Return [X, Y] of the center of cell containing provided text 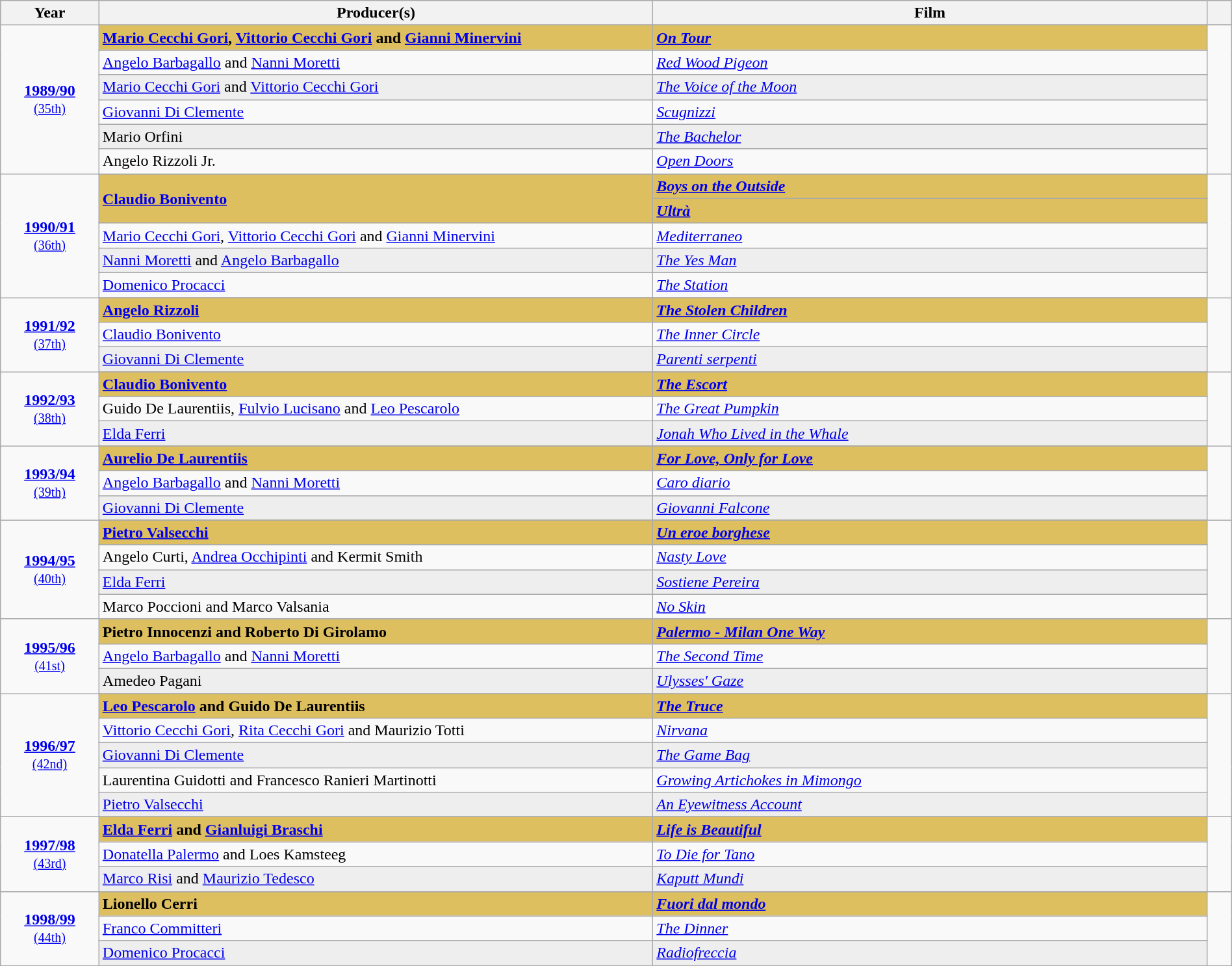
1992/93(38th) [50, 409]
Kaputt Mundi [930, 879]
1995/96(41st) [50, 656]
The Second Time [930, 656]
Nirvana [930, 731]
The Truce [930, 705]
Donatella Palermo and Loes Kamsteeg [376, 854]
The Bachelor [930, 137]
Ultrà [930, 211]
Angelo Curti, Andrea Occhipinti and Kermit Smith [376, 557]
Nanni Moretti and Angelo Barbagallo [376, 260]
1990/91(36th) [50, 235]
Aurelio De Laurentiis [376, 458]
To Die for Tano [930, 854]
The Inner Circle [930, 335]
Growing Artichokes in Mimongo [930, 780]
1997/98(43rd) [50, 854]
The Stolen Children [930, 310]
Vittorio Cecchi Gori, Rita Cecchi Gori and Maurizio Totti [376, 731]
Un eroe borghese [930, 532]
Marco Poccioni and Marco Valsania [376, 607]
Producer(s) [376, 13]
Palermo - Milan One Way [930, 631]
1996/97(42nd) [50, 755]
Mario Cecchi Gori and Vittorio Cecchi Gori [376, 87]
Fuori dal mondo [930, 904]
Leo Pescarolo and Guido De Laurentiis [376, 705]
The Dinner [930, 928]
Film [930, 13]
Nasty Love [930, 557]
1993/94(39th) [50, 483]
Open Doors [930, 161]
Angelo Rizzoli Jr. [376, 161]
Elda Ferri and Gianluigi Braschi [376, 829]
Caro diario [930, 483]
Radiofreccia [930, 953]
Guido De Laurentiis, Fulvio Lucisano and Leo Pescarolo [376, 409]
1998/99(44th) [50, 928]
1994/95(40th) [50, 569]
No Skin [930, 607]
Laurentina Guidotti and Francesco Ranieri Martinotti [376, 780]
On Tour [930, 38]
Giovanni Falcone [930, 508]
The Yes Man [930, 260]
Boys on the Outside [930, 186]
Parenti serpenti [930, 359]
The Station [930, 285]
The Escort [930, 384]
Ulysses' Gaze [930, 681]
The Game Bag [930, 755]
For Love, Only for Love [930, 458]
An Eyewitness Account [930, 805]
The Great Pumpkin [930, 409]
Sostiene Pereira [930, 582]
Life is Beautiful [930, 829]
Year [50, 13]
Mario Orfini [376, 137]
Lionello Cerri [376, 904]
Red Wood Pigeon [930, 62]
1989/90(35th) [50, 99]
Marco Risi and Maurizio Tedesco [376, 879]
Jonah Who Lived in the Whale [930, 434]
Angelo Rizzoli [376, 310]
1991/92(37th) [50, 335]
Mediterraneo [930, 235]
Pietro Innocenzi and Roberto Di Girolamo [376, 631]
The Voice of the Moon [930, 87]
Franco Committeri [376, 928]
Amedeo Pagani [376, 681]
Scugnizzi [930, 112]
